Return the [X, Y] coordinate for the center point of the cell that contains the specified text.  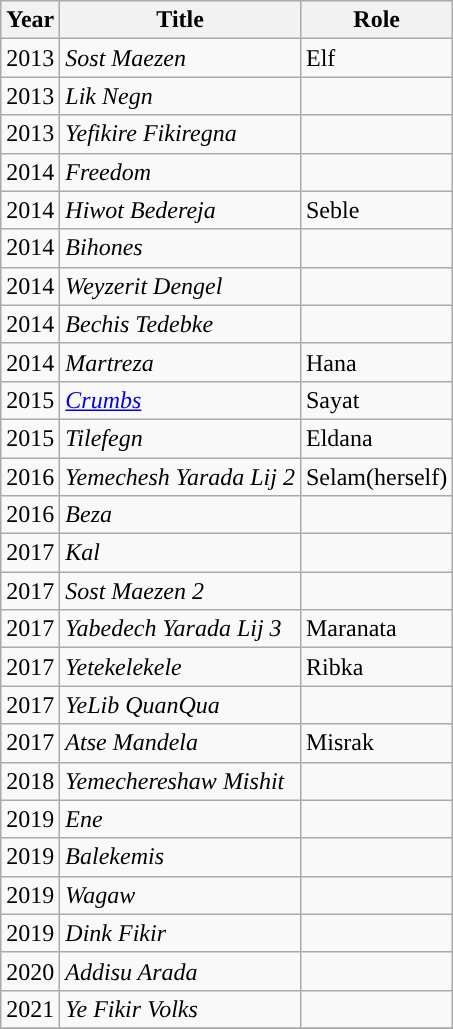
Freedom [180, 172]
YeLib QuanQua [180, 705]
Sost Maezen 2 [180, 591]
Addisu Arada [180, 971]
Bihones [180, 248]
Sayat [376, 400]
Weyzerit Dengel [180, 286]
Seble [376, 210]
Wagaw [180, 895]
Martreza [180, 362]
Yemechesh Yarada Lij 2 [180, 477]
2021 [30, 1009]
Balekemis [180, 857]
Atse Mandela [180, 743]
Beza [180, 515]
Yefikire Fikiregna [180, 134]
Eldana [376, 438]
Year [30, 20]
Ribka [376, 667]
Ye Fikir Volks [180, 1009]
Yabedech Yarada Lij 3 [180, 629]
Kal [180, 553]
2018 [30, 781]
Bechis Tedebke [180, 324]
Title [180, 20]
2020 [30, 971]
Dink Fikir [180, 933]
Hana [376, 362]
Lik Negn [180, 96]
Role [376, 20]
Hiwot Bedereja [180, 210]
Elf [376, 58]
Maranata [376, 629]
Ene [180, 819]
Yetekelekele [180, 667]
Selam(herself) [376, 477]
Tilefegn [180, 438]
Crumbs [180, 400]
Misrak [376, 743]
Yemechereshaw Mishit [180, 781]
Sost Maezen [180, 58]
